Determine the (x, y) coordinate at the center of the cell enclosing the given text.  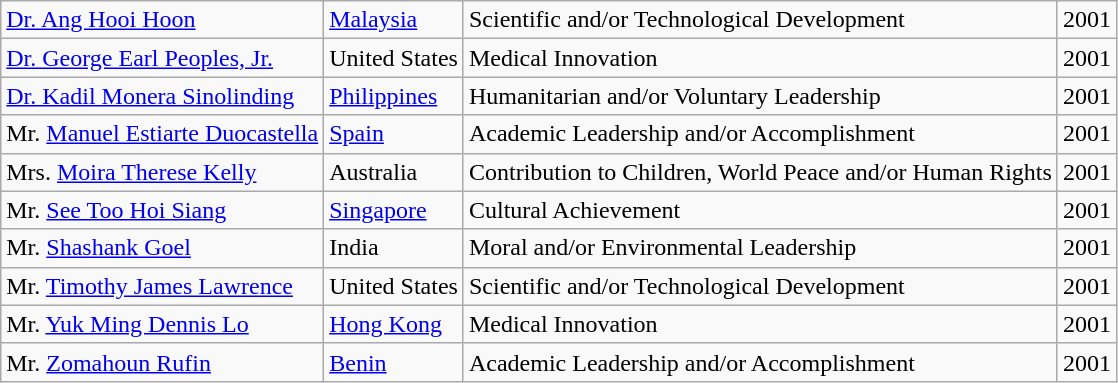
Contribution to Children, World Peace and/or Human Rights (760, 172)
Singapore (394, 210)
Spain (394, 134)
Mr. Shashank Goel (162, 248)
Mr. Manuel Estiarte Duocastella (162, 134)
Philippines (394, 96)
Mr. Timothy James Lawrence (162, 286)
Moral and/or Environmental Leadership (760, 248)
Mrs. Moira Therese Kelly (162, 172)
India (394, 248)
Cultural Achievement (760, 210)
Hong Kong (394, 324)
Dr. George Earl Peoples, Jr. (162, 58)
Australia (394, 172)
Dr. Ang Hooi Hoon (162, 20)
Dr. Kadil Monera Sinolinding (162, 96)
Malaysia (394, 20)
Mr. Zomahoun Rufin (162, 362)
Mr. Yuk Ming Dennis Lo (162, 324)
Humanitarian and/or Voluntary Leadership (760, 96)
Mr. See Too Hoi Siang (162, 210)
Benin (394, 362)
